Determine the [x, y] coordinate at the center of the cell enclosing the given text.  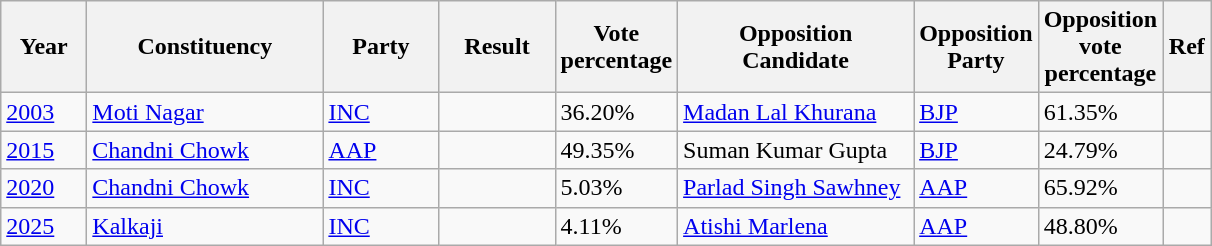
Vote percentage [616, 47]
65.92% [1100, 188]
2003 [44, 112]
Ref [1188, 47]
Moti Nagar [205, 112]
5.03% [616, 188]
Opposition Candidate [796, 47]
24.79% [1100, 150]
Parlad Singh Sawhney [796, 188]
Result [497, 47]
61.35% [1100, 112]
Kalkaji [205, 226]
Atishi Marlena [796, 226]
4.11% [616, 226]
Madan Lal Khurana [796, 112]
2015 [44, 150]
48.80% [1100, 226]
36.20% [616, 112]
2025 [44, 226]
Suman Kumar Gupta [796, 150]
Opposition Party [976, 47]
Party [381, 47]
Year [44, 47]
49.35% [616, 150]
Opposition vote percentage [1100, 47]
2020 [44, 188]
Constituency [205, 47]
